Identify which cell holds the provided text, then report its (X, Y) central coordinate. 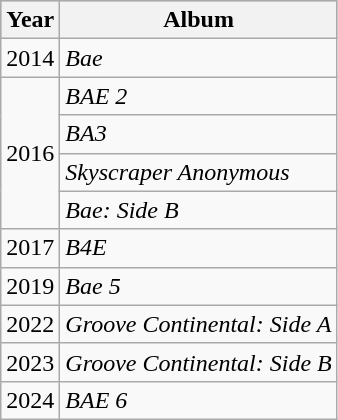
Groove Continental: Side B (198, 362)
B4E (198, 248)
Skyscraper Anonymous (198, 172)
Groove Continental: Side A (198, 324)
Bae: Side B (198, 210)
2019 (30, 286)
BAE 6 (198, 400)
2023 (30, 362)
2022 (30, 324)
Album (198, 20)
Bae 5 (198, 286)
Year (30, 20)
BA3 (198, 134)
Bae (198, 58)
2024 (30, 400)
2016 (30, 153)
2017 (30, 248)
BAE 2 (198, 96)
2014 (30, 58)
